Detect which cell encompasses the target text, then output its (x, y) center coordinate. 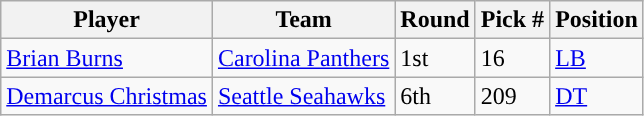
DT (597, 96)
16 (512, 58)
Seattle Seahawks (303, 96)
Team (303, 20)
Player (107, 20)
Round (435, 20)
1st (435, 58)
Carolina Panthers (303, 58)
6th (435, 96)
209 (512, 96)
Position (597, 20)
Demarcus Christmas (107, 96)
LB (597, 58)
Brian Burns (107, 58)
Pick # (512, 20)
